Extract the (x, y) coordinate from the center of the cell holding the provided text.  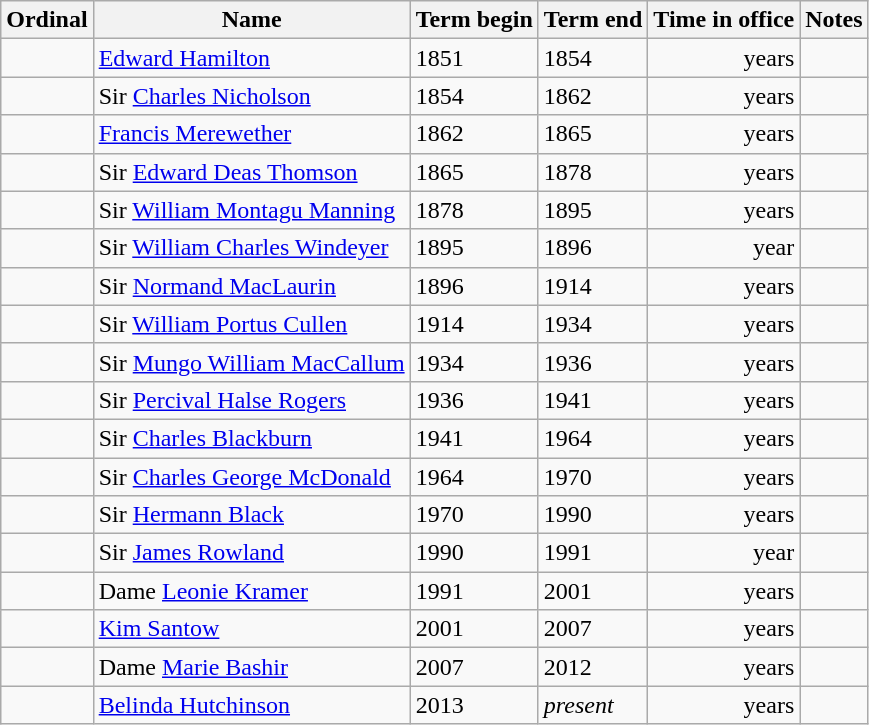
Name (252, 20)
Francis Merewether (252, 134)
present (593, 705)
Dame Leonie Kramer (252, 591)
Ordinal (47, 20)
Kim Santow (252, 629)
Belinda Hutchinson (252, 705)
Sir Edward Deas Thomson (252, 172)
Sir Hermann Black (252, 515)
Sir Charles Blackburn (252, 438)
Time in office (724, 20)
Sir Normand MacLaurin (252, 286)
Term begin (474, 20)
Sir Percival Halse Rogers (252, 400)
Sir William Charles Windeyer (252, 248)
Term end (593, 20)
Sir James Rowland (252, 553)
Sir William Montagu Manning (252, 210)
Edward Hamilton (252, 58)
Sir Charles Nicholson (252, 96)
Sir Charles George McDonald (252, 477)
Notes (834, 20)
Sir Mungo William MacCallum (252, 362)
Dame Marie Bashir (252, 667)
1851 (474, 58)
2012 (593, 667)
2013 (474, 705)
Sir William Portus Cullen (252, 324)
